Output the [X, Y] coordinate of the center of the cell containing the given text.  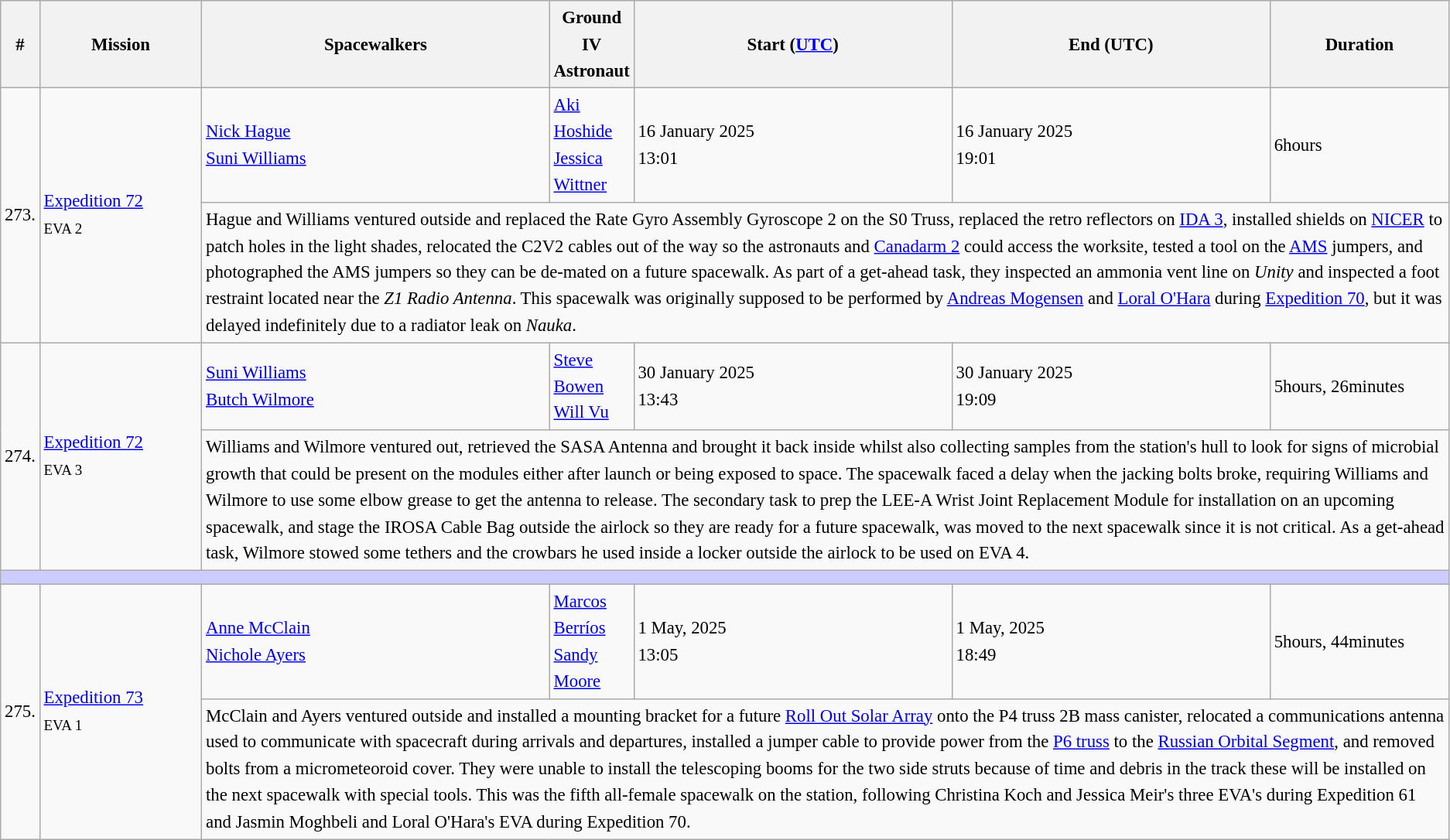
1 May, 202513:05 [792, 642]
275. [20, 712]
5hours, 26minutes [1359, 387]
5hours, 44minutes [1359, 642]
# [20, 45]
Suni Williams Butch Wilmore [376, 387]
Anne McClain Nichole Ayers [376, 642]
Marcos Berríos Sandy Moore [591, 642]
Duration [1359, 45]
274. [20, 456]
Expedition 73EVA 1 [121, 712]
Expedition 72EVA 2 [121, 215]
Start (UTC) [792, 45]
273. [20, 215]
6hours [1359, 145]
Aki Hoshide Jessica Wittner [591, 145]
Spacewalkers [376, 45]
Nick Hague Suni Williams [376, 145]
Expedition 72EVA 3 [121, 456]
1 May, 202518:49 [1111, 642]
Steve Bowen Will Vu [591, 387]
30 January 202513:43 [792, 387]
End (UTC) [1111, 45]
16 January 202513:01 [792, 145]
Ground IV Astronaut [591, 45]
30 January 2025 19:09 [1111, 387]
16 January 202519:01 [1111, 145]
Mission [121, 45]
